Output the (x, y) coordinate of the center of the cell containing the given text.  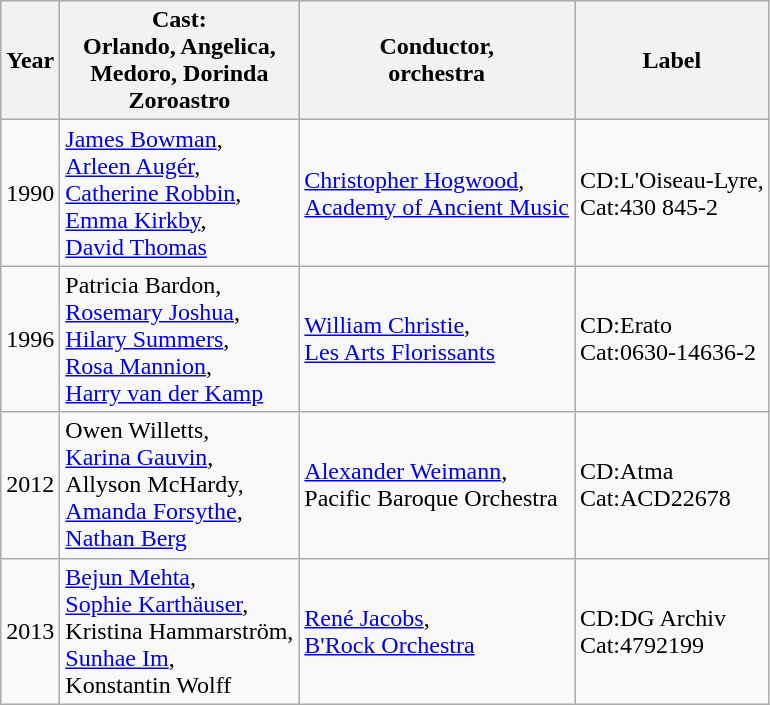
Conductor,orchestra (437, 60)
James Bowman,Arleen Augér,Catherine Robbin,Emma Kirkby,David Thomas (180, 193)
Year (30, 60)
CD:AtmaCat:ACD22678 (672, 485)
René Jacobs,B'Rock Orchestra (437, 631)
Patricia Bardon,Rosemary Joshua,Hilary Summers,Rosa Mannion,Harry van der Kamp (180, 339)
Label (672, 60)
1990 (30, 193)
Alexander Weimann,Pacific Baroque Orchestra (437, 485)
CD:DG ArchivCat:4792199 (672, 631)
Cast:Orlando, Angelica, Medoro, DorindaZoroastro (180, 60)
1996 (30, 339)
2013 (30, 631)
Bejun Mehta,Sophie Karthäuser,Kristina Hammarström,Sunhae Im,Konstantin Wolff (180, 631)
William Christie,Les Arts Florissants (437, 339)
2012 (30, 485)
CD:EratoCat:0630-14636-2 (672, 339)
CD:L'Oiseau-Lyre,Cat:430 845-2 (672, 193)
Christopher Hogwood,Academy of Ancient Music (437, 193)
Owen Willetts,Karina Gauvin,Allyson McHardy,Amanda Forsythe,Nathan Berg (180, 485)
